Determine the (x, y) coordinate at the center of the cell enclosing the given text.  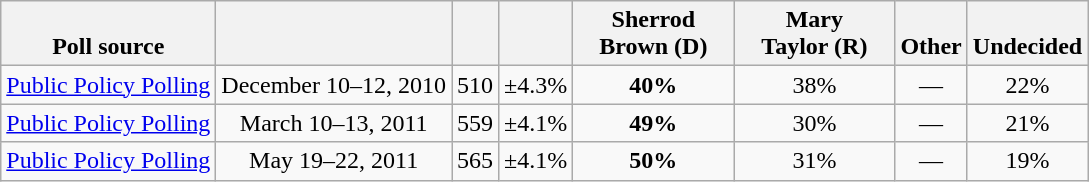
December 10–12, 2010 (334, 85)
March 10–13, 2011 (334, 123)
±4.3% (536, 85)
MaryTaylor (R) (814, 34)
510 (476, 85)
Other (931, 34)
19% (1027, 161)
31% (814, 161)
49% (654, 123)
30% (814, 123)
50% (654, 161)
SherrodBrown (D) (654, 34)
22% (1027, 85)
May 19–22, 2011 (334, 161)
559 (476, 123)
Poll source (108, 34)
565 (476, 161)
38% (814, 85)
40% (654, 85)
21% (1027, 123)
Undecided (1027, 34)
